Provide the (X, Y) coordinate of the cell's center where the given text is located.  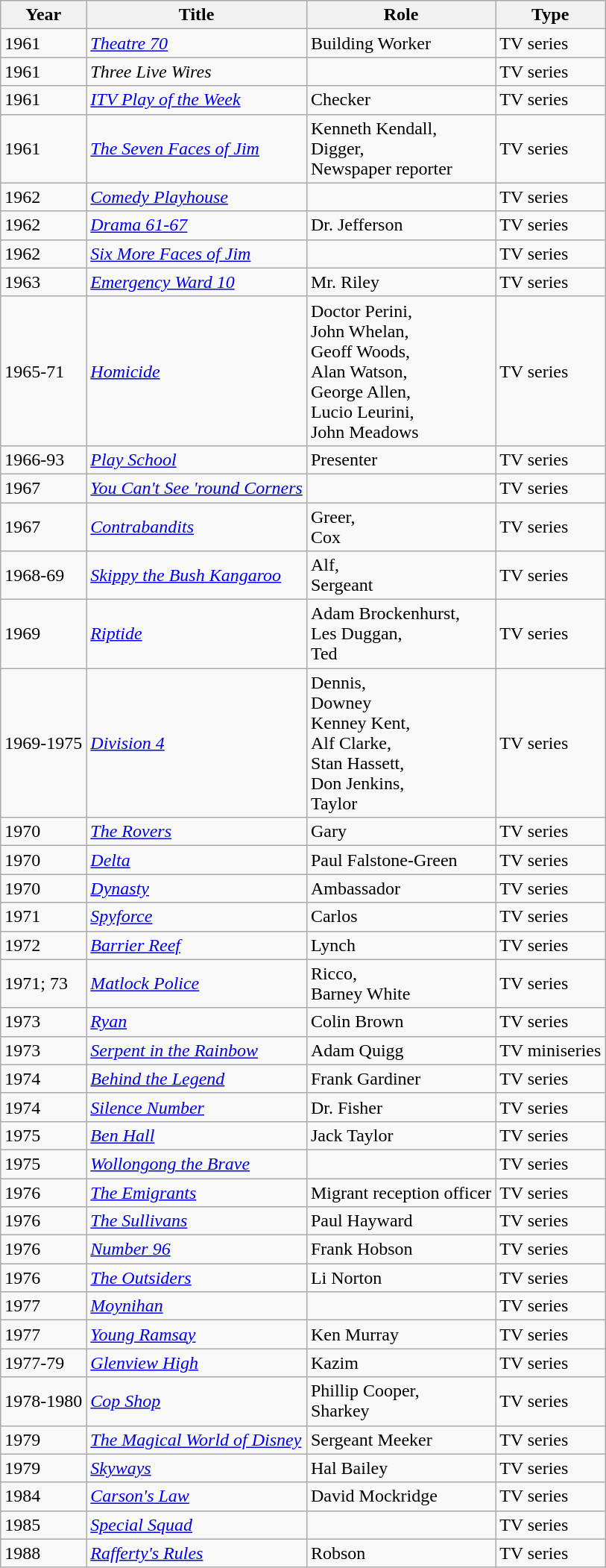
Special Squad (197, 1525)
Barrier Reef (197, 945)
1988 (43, 1553)
Behind the Legend (197, 1079)
Theatre 70 (197, 43)
Jack Taylor (401, 1135)
1965-71 (43, 371)
1963 (43, 282)
Paul Falstone-Green (401, 860)
1969 (43, 634)
Dynasty (197, 888)
Gary (401, 832)
Frank Hobson (401, 1249)
Presenter (401, 460)
Title (197, 15)
Frank Gardiner (401, 1079)
Alf,Sergeant (401, 576)
The Emigrants (197, 1193)
The Magical World of Disney (197, 1440)
1969-1975 (43, 743)
Mr. Riley (401, 282)
Delta (197, 860)
Play School (197, 460)
Carson's Law (197, 1496)
Ryan (197, 1022)
Riptide (197, 634)
You Can't See 'round Corners (197, 488)
Division 4 (197, 743)
The Seven Faces of Jim (197, 148)
The Sullivans (197, 1221)
1978-1980 (43, 1401)
Skippy the Bush Kangaroo (197, 576)
ITV Play of the Week (197, 100)
1972 (43, 945)
Adam Quigg (401, 1050)
Role (401, 15)
1971; 73 (43, 983)
TV miniseries (550, 1050)
Emergency Ward 10 (197, 282)
Dr. Fisher (401, 1107)
Number 96 (197, 1249)
Ken Murray (401, 1335)
Wollongong the Brave (197, 1164)
Comedy Playhouse (197, 197)
Young Ramsay (197, 1335)
1977-79 (43, 1363)
Six More Faces of Jim (197, 254)
1985 (43, 1525)
Ricco, Barney White (401, 983)
Robson (401, 1553)
Doctor Perini,John Whelan,Geoff Woods,Alan Watson,George Allen,Lucio Leurini,John Meadows (401, 371)
1966-93 (43, 460)
Hal Bailey (401, 1468)
1984 (43, 1496)
Paul Hayward (401, 1221)
Rafferty's Rules (197, 1553)
Sergeant Meeker (401, 1440)
Serpent in the Rainbow (197, 1050)
The Rovers (197, 832)
Adam Brockenhurst,Les Duggan,Ted (401, 634)
Lynch (401, 945)
Greer,Cox (401, 527)
Skyways (197, 1468)
The Outsiders (197, 1278)
Matlock Police (197, 983)
Spyforce (197, 917)
Three Live Wires (197, 72)
Contrabandits (197, 527)
Kazim (401, 1363)
Ambassador (401, 888)
Glenview High (197, 1363)
Colin Brown (401, 1022)
Cop Shop (197, 1401)
Year (43, 15)
Homicide (197, 371)
Carlos (401, 917)
Drama 61-67 (197, 225)
Ben Hall (197, 1135)
Dennis,DowneyKenney Kent,Alf Clarke,Stan Hassett,Don Jenkins,Taylor (401, 743)
1968-69 (43, 576)
Migrant reception officer (401, 1193)
Checker (401, 100)
Dr. Jefferson (401, 225)
Moynihan (197, 1306)
Li Norton (401, 1278)
1971 (43, 917)
Kenneth Kendall,Digger,Newspaper reporter (401, 148)
Type (550, 15)
Building Worker (401, 43)
Silence Number (197, 1107)
Phillip Cooper,Sharkey (401, 1401)
David Mockridge (401, 1496)
